Locate the cell with the specified text and output its [X, Y] center coordinate. 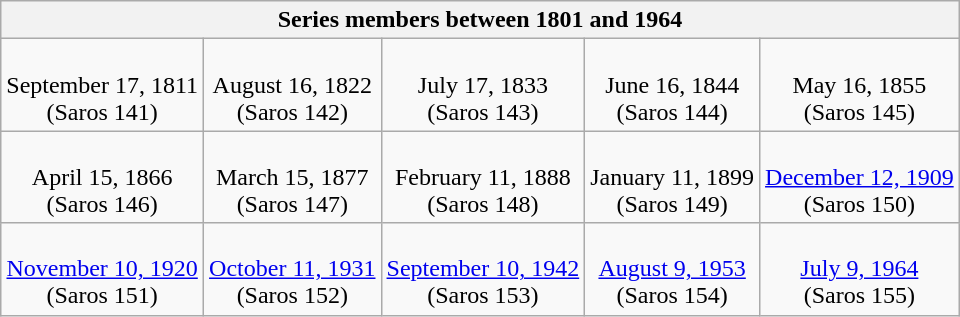
September 17, 1811(Saros 141) [102, 85]
September 10, 1942(Saros 153) [483, 269]
October 11, 1931(Saros 152) [292, 269]
August 16, 1822(Saros 142) [292, 85]
August 9, 1953(Saros 154) [672, 269]
February 11, 1888(Saros 148) [483, 177]
December 12, 1909(Saros 150) [860, 177]
May 16, 1855(Saros 145) [860, 85]
July 9, 1964(Saros 155) [860, 269]
April 15, 1866(Saros 146) [102, 177]
March 15, 1877(Saros 147) [292, 177]
November 10, 1920(Saros 151) [102, 269]
June 16, 1844(Saros 144) [672, 85]
July 17, 1833(Saros 143) [483, 85]
January 11, 1899(Saros 149) [672, 177]
Series members between 1801 and 1964 [480, 20]
